Provide the (X, Y) coordinate of the cell's center where the given text is located.  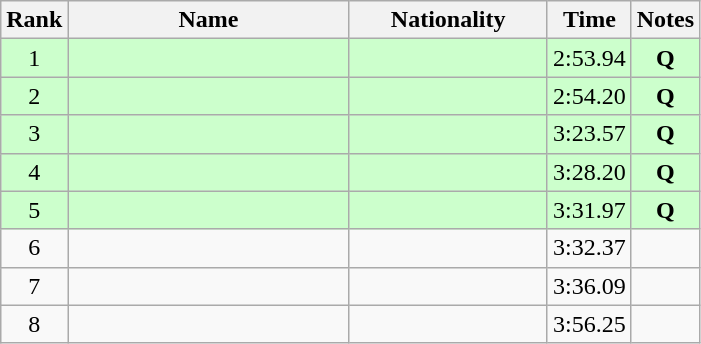
3:31.97 (589, 210)
5 (34, 210)
7 (34, 286)
Rank (34, 20)
Name (208, 20)
3:32.37 (589, 248)
1 (34, 58)
3:23.57 (589, 134)
Notes (665, 20)
3:28.20 (589, 172)
Nationality (448, 20)
2:53.94 (589, 58)
Time (589, 20)
3:36.09 (589, 286)
8 (34, 324)
3 (34, 134)
2 (34, 96)
2:54.20 (589, 96)
6 (34, 248)
4 (34, 172)
3:56.25 (589, 324)
